Return (x, y) of the center of cell containing provided text 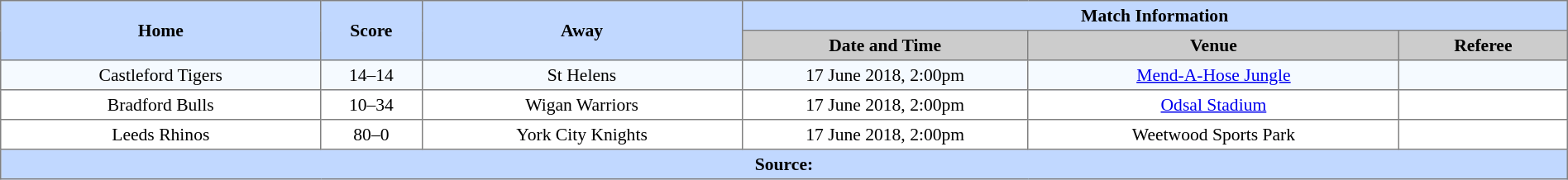
Weetwood Sports Park (1213, 135)
Date and Time (885, 45)
Away (582, 31)
Venue (1213, 45)
York City Knights (582, 135)
10–34 (371, 105)
Home (160, 31)
Castleford Tigers (160, 75)
Mend-A-Hose Jungle (1213, 75)
Bradford Bulls (160, 105)
14–14 (371, 75)
St Helens (582, 75)
Referee (1483, 45)
Wigan Warriors (582, 105)
Odsal Stadium (1213, 105)
Source: (784, 164)
80–0 (371, 135)
Score (371, 31)
Leeds Rhinos (160, 135)
Match Information (1154, 16)
